From the cell containing the given text, extract its center point as (x, y) coordinate. 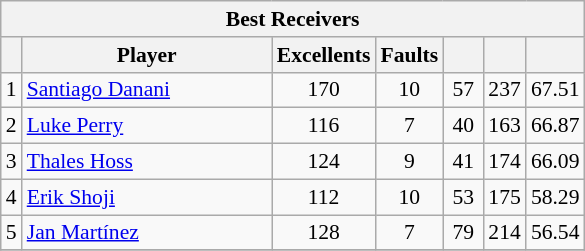
4 (12, 197)
Erik Shoji (147, 197)
57 (463, 90)
Thales Hoss (147, 162)
9 (409, 162)
Player (147, 55)
58.29 (556, 197)
175 (504, 197)
53 (463, 197)
56.54 (556, 233)
67.51 (556, 90)
2 (12, 126)
214 (504, 233)
174 (504, 162)
Best Receivers (293, 19)
Jan Martínez (147, 233)
112 (324, 197)
116 (324, 126)
3 (12, 162)
79 (463, 233)
Santiago Danani (147, 90)
Excellents (324, 55)
124 (324, 162)
66.09 (556, 162)
Faults (409, 55)
170 (324, 90)
163 (504, 126)
41 (463, 162)
1 (12, 90)
40 (463, 126)
66.87 (556, 126)
128 (324, 233)
5 (12, 233)
Luke Perry (147, 126)
237 (504, 90)
